Detect which cell encompasses the target text, then output its [x, y] center coordinate. 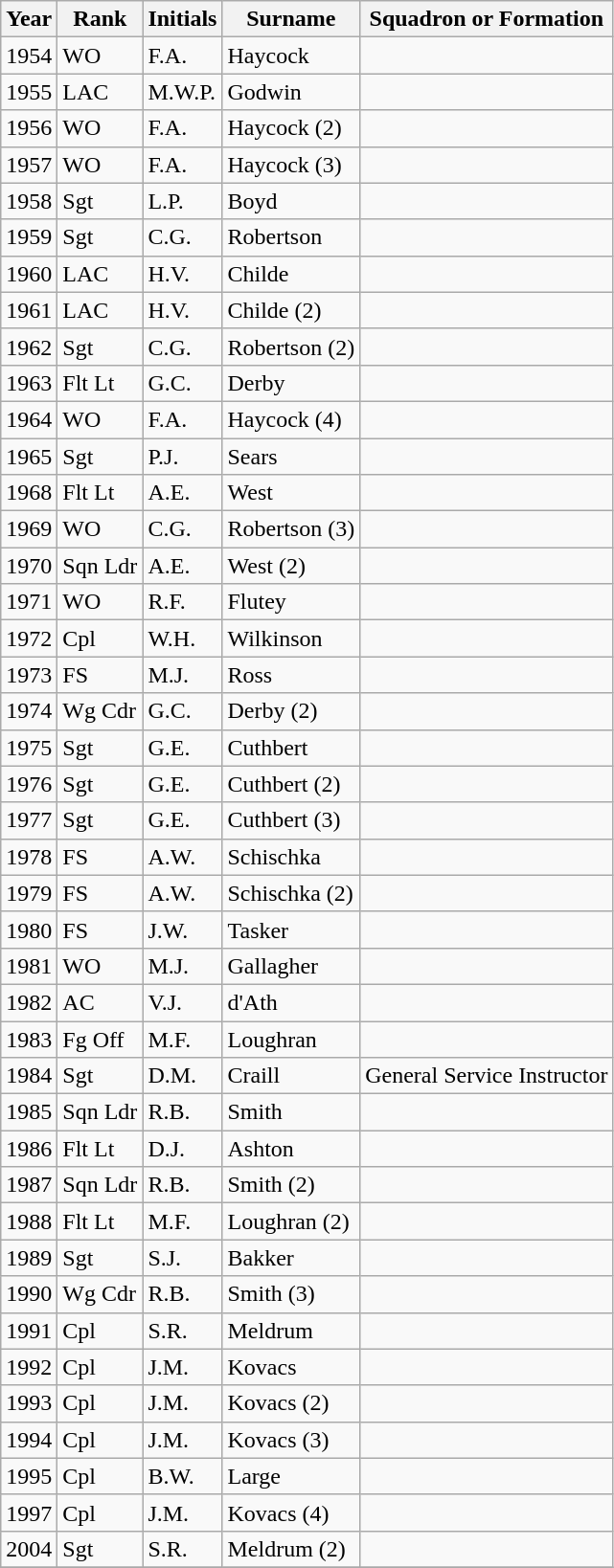
1986 [29, 1149]
Rank [100, 19]
1957 [29, 165]
1970 [29, 566]
1990 [29, 1294]
1958 [29, 201]
1997 [29, 1512]
Schischka [291, 857]
W.H. [182, 638]
1973 [29, 675]
D.J. [182, 1149]
Craill [291, 1076]
Initials [182, 19]
Ashton [291, 1149]
1971 [29, 602]
B.W. [182, 1476]
Haycock (4) [291, 419]
Schischka (2) [291, 893]
1976 [29, 784]
Flutey [291, 602]
1974 [29, 711]
1955 [29, 92]
1993 [29, 1403]
Meldrum [291, 1331]
1985 [29, 1112]
Kovacs [291, 1367]
West [291, 493]
Derby [291, 383]
1962 [29, 347]
d'Ath [291, 1002]
Tasker [291, 930]
Cuthbert (3) [291, 820]
Kovacs (4) [291, 1512]
Godwin [291, 92]
Robertson (3) [291, 529]
Ross [291, 675]
1991 [29, 1331]
1980 [29, 930]
Childe [291, 274]
Haycock (2) [291, 128]
AC [100, 1002]
Smith (3) [291, 1294]
1975 [29, 748]
Smith (2) [291, 1185]
1992 [29, 1367]
General Service Instructor [487, 1076]
Robertson (2) [291, 347]
1994 [29, 1440]
M.W.P. [182, 92]
Large [291, 1476]
1987 [29, 1185]
Derby (2) [291, 711]
1960 [29, 274]
Robertson [291, 237]
1983 [29, 1039]
Kovacs (3) [291, 1440]
1995 [29, 1476]
D.M. [182, 1076]
Childe (2) [291, 310]
Squadron or Formation [487, 19]
Gallagher [291, 966]
Wilkinson [291, 638]
1978 [29, 857]
1964 [29, 419]
1968 [29, 493]
S.J. [182, 1258]
1969 [29, 529]
1972 [29, 638]
Cuthbert (2) [291, 784]
J.W. [182, 930]
R.F. [182, 602]
Cuthbert [291, 748]
1956 [29, 128]
Smith [291, 1112]
1981 [29, 966]
West (2) [291, 566]
2004 [29, 1549]
1954 [29, 56]
Sears [291, 457]
1961 [29, 310]
L.P. [182, 201]
Meldrum (2) [291, 1549]
Fg Off [100, 1039]
1984 [29, 1076]
Loughran (2) [291, 1221]
1989 [29, 1258]
Haycock [291, 56]
1979 [29, 893]
Loughran [291, 1039]
1988 [29, 1221]
1965 [29, 457]
1959 [29, 237]
Surname [291, 19]
Kovacs (2) [291, 1403]
1963 [29, 383]
P.J. [182, 457]
Year [29, 19]
1982 [29, 1002]
1977 [29, 820]
Boyd [291, 201]
Haycock (3) [291, 165]
V.J. [182, 1002]
Bakker [291, 1258]
